Find where the given text appears and provide that cell's center as [X, Y] coordinate. 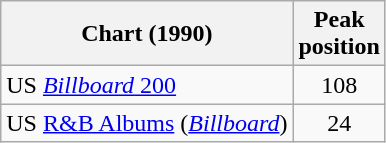
Peakposition [339, 34]
US Billboard 200 [147, 85]
108 [339, 85]
24 [339, 123]
Chart (1990) [147, 34]
US R&B Albums (Billboard) [147, 123]
